Pinpoint the cell where the given text exists, returning its [X, Y] midpoint coordinate. 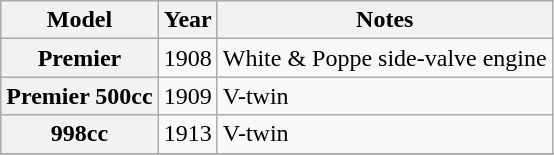
Premier [80, 58]
Notes [384, 20]
Year [188, 20]
1913 [188, 134]
White & Poppe side-valve engine [384, 58]
Model [80, 20]
998cc [80, 134]
1908 [188, 58]
1909 [188, 96]
Premier 500cc [80, 96]
